Detect which cell encompasses the target text, then output its [x, y] center coordinate. 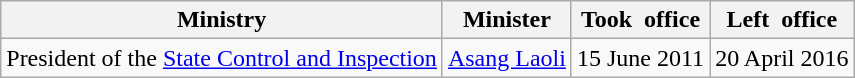
Minister [506, 20]
Left office [782, 20]
Ministry [222, 20]
Took office [640, 20]
Asang Laoli [506, 58]
President of the State Control and Inspection [222, 58]
20 April 2016 [782, 58]
15 June 2011 [640, 58]
